For the text-containing cell, return its midpoint in [X, Y] coordinate format. 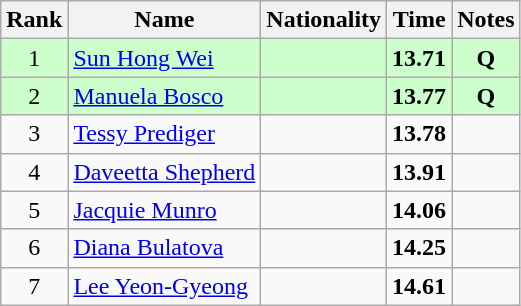
Notes [486, 20]
14.25 [420, 248]
6 [34, 248]
Time [420, 20]
4 [34, 172]
Jacquie Munro [164, 210]
13.77 [420, 96]
Manuela Bosco [164, 96]
7 [34, 286]
13.71 [420, 58]
Daveetta Shepherd [164, 172]
3 [34, 134]
14.61 [420, 286]
Sun Hong Wei [164, 58]
5 [34, 210]
Nationality [324, 20]
Diana Bulatova [164, 248]
14.06 [420, 210]
Tessy Prediger [164, 134]
Lee Yeon-Gyeong [164, 286]
2 [34, 96]
1 [34, 58]
13.78 [420, 134]
Name [164, 20]
13.91 [420, 172]
Rank [34, 20]
